Output the [x, y] coordinate of the center of the cell containing the given text.  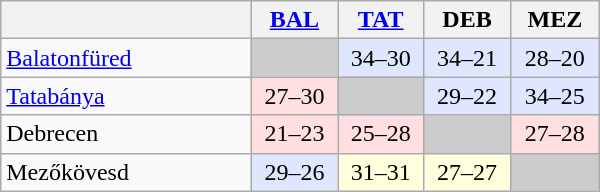
MEZ [554, 20]
25–28 [381, 134]
Mezőkövesd [126, 172]
Debrecen [126, 134]
34–21 [468, 58]
BAL [294, 20]
DEB [468, 20]
Tatabánya [126, 96]
27–27 [468, 172]
TAT [381, 20]
27–30 [294, 96]
31–31 [381, 172]
34–25 [554, 96]
29–22 [468, 96]
Balatonfüred [126, 58]
28–20 [554, 58]
34–30 [381, 58]
21–23 [294, 134]
29–26 [294, 172]
27–28 [554, 134]
